Return the [x, y] coordinate for the center point of the cell that contains the specified text.  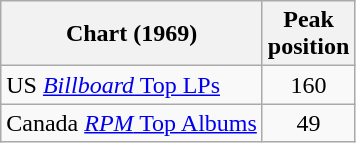
Chart (1969) [132, 34]
Canada RPM Top Albums [132, 123]
Peakposition [308, 34]
US Billboard Top LPs [132, 85]
160 [308, 85]
49 [308, 123]
